Find where the given text appears and provide that cell's center as [x, y] coordinate. 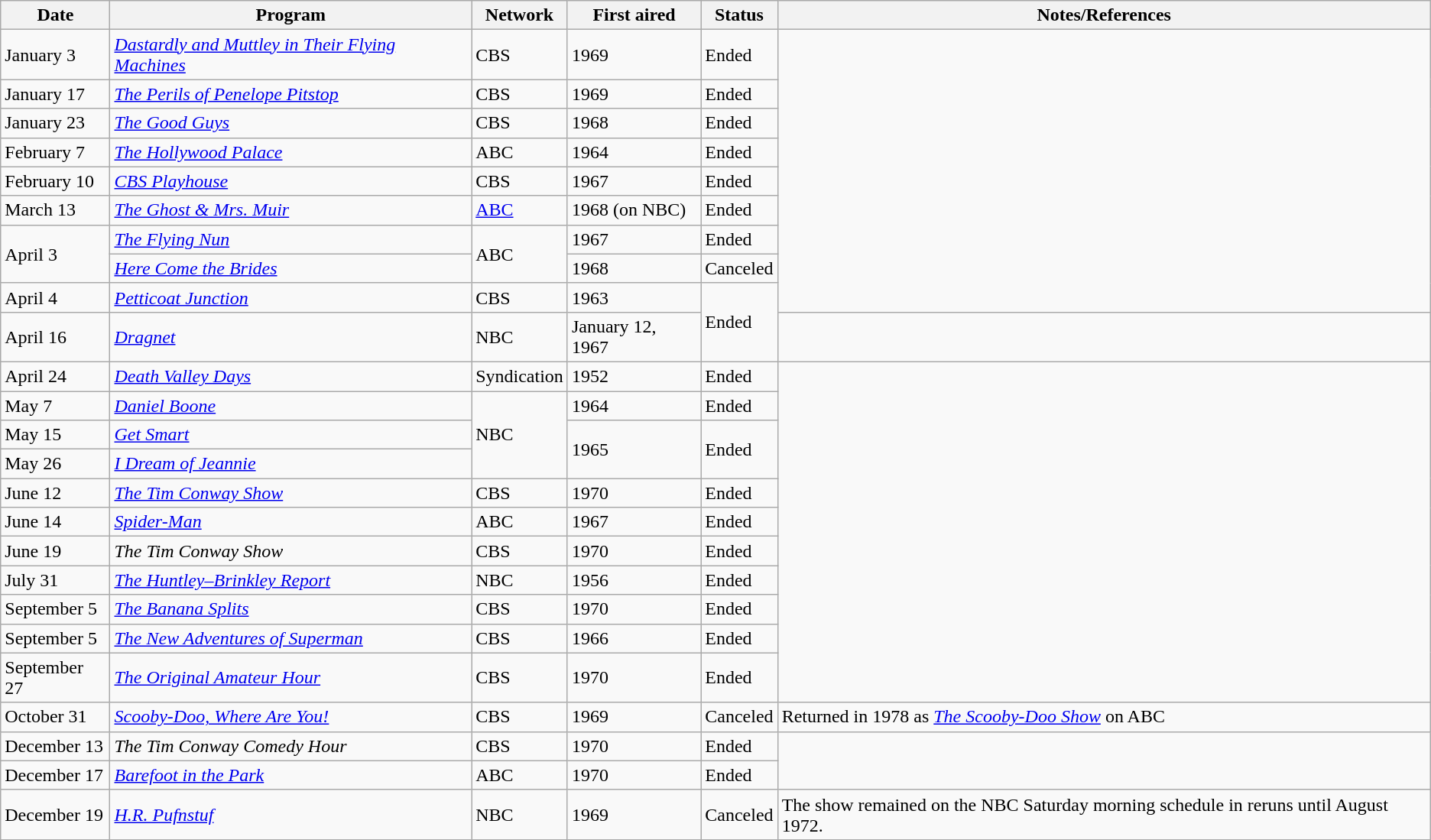
Barefoot in the Park [290, 775]
Program [290, 15]
May 7 [55, 406]
January 3 [55, 55]
The Huntley–Brinkley Report [290, 580]
1968 (on NBC) [634, 210]
Returned in 1978 as The Scooby-Doo Show on ABC [1104, 717]
December 17 [55, 775]
The Original Amateur Hour [290, 677]
H.R. Pufnstuf [290, 815]
The New Adventures of Superman [290, 638]
Status [739, 15]
June 19 [55, 551]
Dastardly and Muttley in Their Flying Machines [290, 55]
July 31 [55, 580]
CBS Playhouse [290, 181]
April 24 [55, 376]
Dragnet [290, 336]
September 27 [55, 677]
May 26 [55, 464]
1965 [634, 449]
April 4 [55, 297]
April 3 [55, 254]
Syndication [520, 376]
The Flying Nun [290, 239]
Scooby-Doo, Where Are You! [290, 717]
Here Come the Brides [290, 268]
Spider-Man [290, 522]
Date [55, 15]
December 13 [55, 746]
January 12, 1967 [634, 336]
The Good Guys [290, 123]
Petticoat Junction [290, 297]
June 14 [55, 522]
May 15 [55, 435]
January 23 [55, 123]
March 13 [55, 210]
The Tim Conway Comedy Hour [290, 746]
I Dream of Jeannie [290, 464]
First aired [634, 15]
October 31 [55, 717]
February 7 [55, 152]
June 12 [55, 493]
Daniel Boone [290, 406]
April 16 [55, 336]
Network [520, 15]
The Hollywood Palace [290, 152]
The Banana Splits [290, 609]
1966 [634, 638]
Notes/References [1104, 15]
1952 [634, 376]
Get Smart [290, 435]
Death Valley Days [290, 376]
1963 [634, 297]
January 17 [55, 94]
February 10 [55, 181]
The Perils of Penelope Pitstop [290, 94]
The show remained on the NBC Saturday morning schedule in reruns until August 1972. [1104, 815]
The Ghost & Mrs. Muir [290, 210]
December 19 [55, 815]
1956 [634, 580]
